Search for the cell housing the specified text and yield its [x, y] center coordinate. 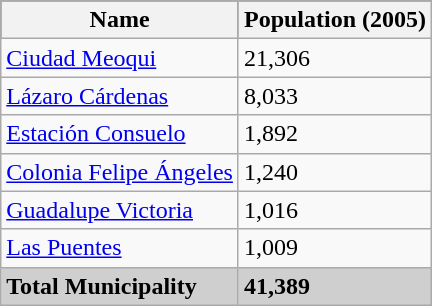
Ciudad Meoqui [120, 58]
8,033 [334, 96]
Colonia Felipe Ángeles [120, 172]
Total Municipality [120, 286]
1,009 [334, 248]
41,389 [334, 286]
1,240 [334, 172]
Guadalupe Victoria [120, 210]
1,016 [334, 210]
Name [120, 20]
21,306 [334, 58]
Lázaro Cárdenas [120, 96]
1,892 [334, 134]
Las Puentes [120, 248]
Population (2005) [334, 20]
Estación Consuelo [120, 134]
